From the cell containing the given text, extract its center point as [X, Y] coordinate. 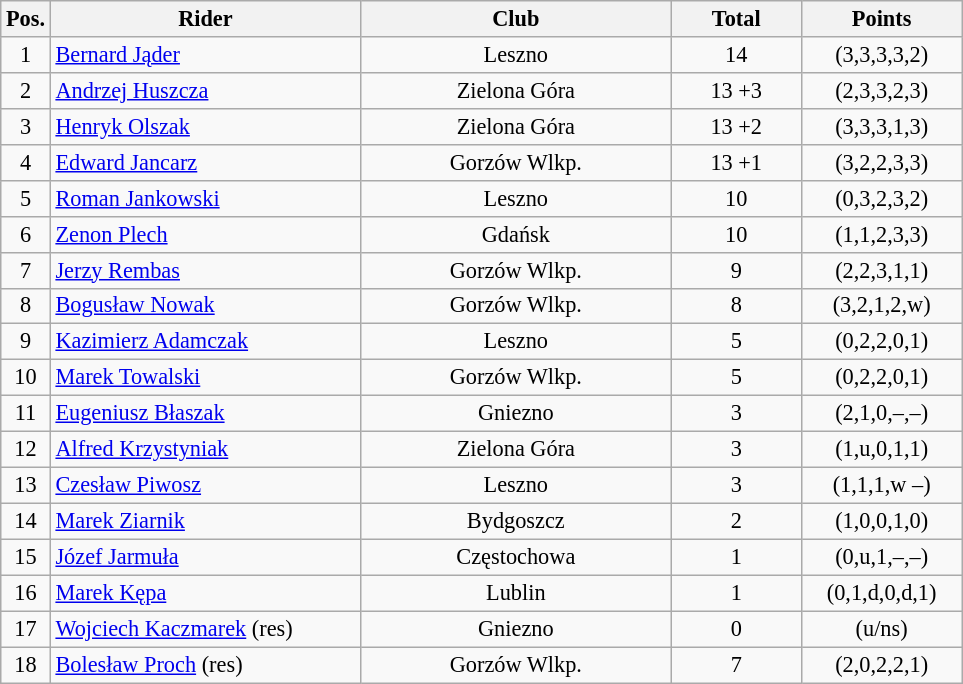
(2,1,0,–,–) [881, 414]
(3,3,3,3,2) [881, 55]
Bydgoszcz [516, 521]
Edward Jancarz [205, 162]
(1,1,1,w –) [881, 485]
Lublin [516, 593]
Bernard Jąder [205, 55]
15 [26, 557]
(2,0,2,2,1) [881, 665]
Bolesław Proch (res) [205, 665]
Rider [205, 19]
13 +3 [736, 90]
Józef Jarmuła [205, 557]
(1,0,0,1,0) [881, 521]
(1,1,2,3,3) [881, 234]
Pos. [26, 19]
Alfred Krzystyniak [205, 450]
Henryk Olszak [205, 126]
(0,u,1,–,–) [881, 557]
(3,2,1,2,w) [881, 306]
Marek Towalski [205, 378]
Częstochowa [516, 557]
12 [26, 450]
(2,3,3,2,3) [881, 90]
Roman Jankowski [205, 198]
(1,u,0,1,1) [881, 450]
Bogusław Nowak [205, 306]
Jerzy Rembas [205, 270]
Kazimierz Adamczak [205, 342]
Zenon Plech [205, 234]
Points [881, 19]
Wojciech Kaczmarek (res) [205, 629]
Club [516, 19]
Marek Ziarnik [205, 521]
13 [26, 485]
11 [26, 414]
6 [26, 234]
Eugeniusz Błaszak [205, 414]
Total [736, 19]
13 +1 [736, 162]
4 [26, 162]
13 +2 [736, 126]
(u/ns) [881, 629]
0 [736, 629]
(0,3,2,3,2) [881, 198]
Czesław Piwosz [205, 485]
(3,2,2,3,3) [881, 162]
Gdańsk [516, 234]
(0,1,d,0,d,1) [881, 593]
Andrzej Huszcza [205, 90]
17 [26, 629]
Marek Kępa [205, 593]
18 [26, 665]
(3,3,3,1,3) [881, 126]
16 [26, 593]
(2,2,3,1,1) [881, 270]
